Search for the cell housing the specified text and yield its (x, y) center coordinate. 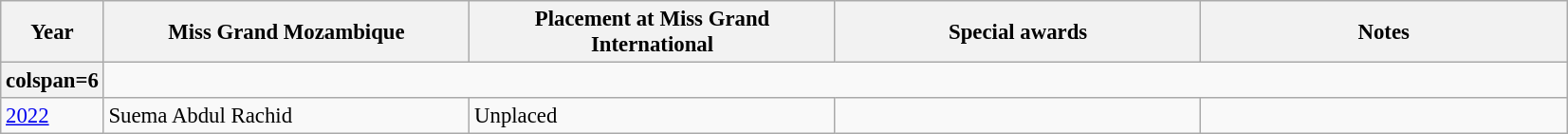
Special awards (1018, 32)
Unplaced (653, 116)
Suema Abdul Rachid (286, 116)
colspan=6 (52, 81)
2022 (52, 116)
Miss Grand Mozambique (286, 32)
Year (52, 32)
Notes (1384, 32)
Placement at Miss Grand International (653, 32)
